Find where the given text appears and provide that cell's center as [X, Y] coordinate. 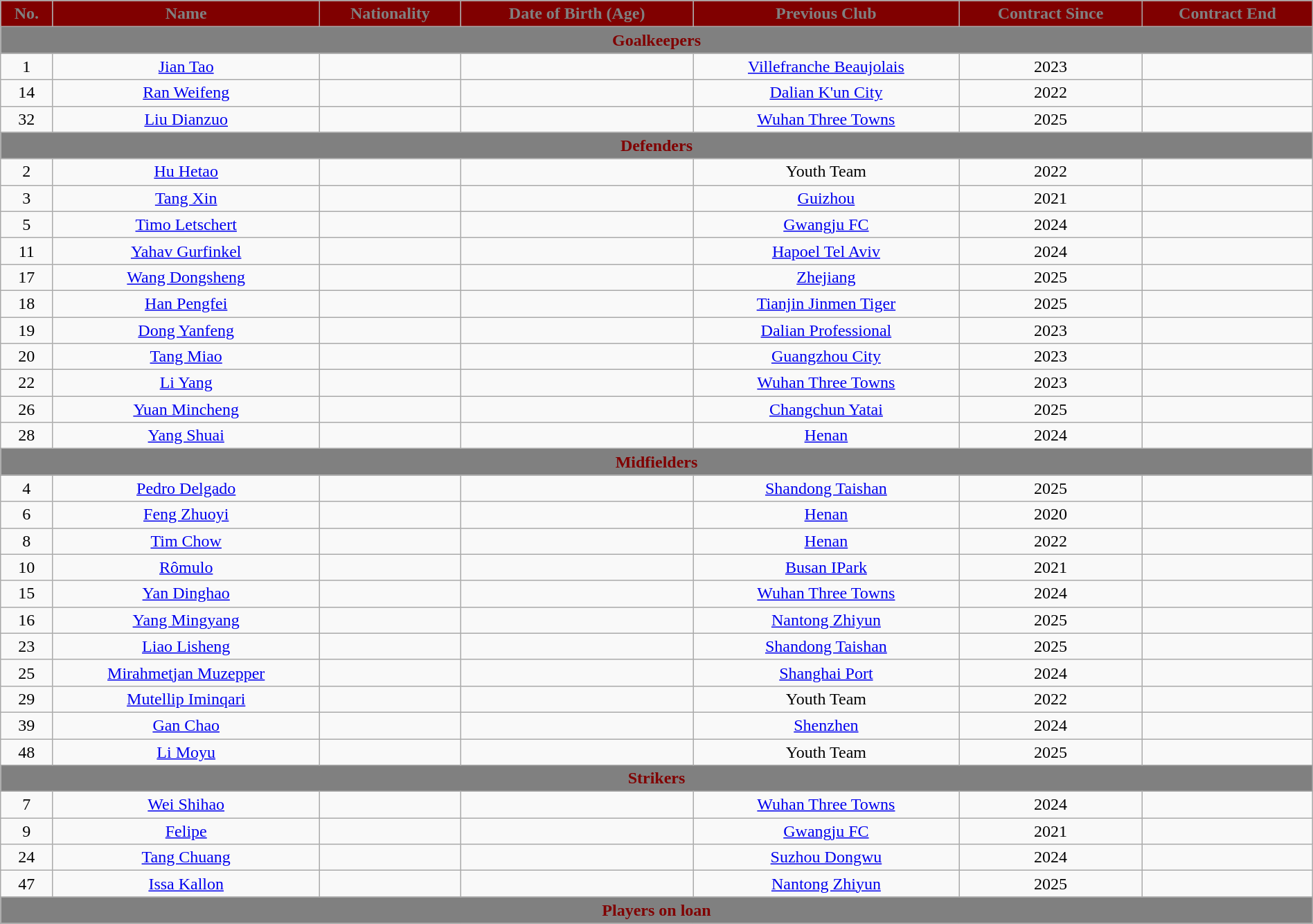
Contract End [1228, 14]
20 [26, 357]
Goalkeepers [656, 40]
17 [26, 277]
7 [26, 805]
Dalian K'un City [825, 93]
Feng Zhuoyi [186, 515]
48 [26, 752]
Issa Kallon [186, 884]
Date of Birth (Age) [577, 14]
Contract Since [1051, 14]
Changchun Yatai [825, 409]
39 [26, 725]
9 [26, 831]
6 [26, 515]
Yahav Gurfinkel [186, 251]
Liao Lisheng [186, 646]
14 [26, 93]
Yuan Mincheng [186, 409]
25 [26, 673]
Players on loan [656, 910]
Mutellip Iminqari [186, 699]
Yang Mingyang [186, 620]
19 [26, 330]
Dong Yanfeng [186, 330]
23 [26, 646]
Pedro Delgado [186, 488]
Dalian Professional [825, 330]
Rômulo [186, 567]
Tang Miao [186, 357]
29 [26, 699]
Midfielders [656, 462]
Nationality [391, 14]
Wei Shihao [186, 805]
8 [26, 541]
Zhejiang [825, 277]
Gan Chao [186, 725]
Li Moyu [186, 752]
Previous Club [825, 14]
32 [26, 119]
Tang Xin [186, 198]
Suzhou Dongwu [825, 858]
Guizhou [825, 198]
24 [26, 858]
11 [26, 251]
Li Yang [186, 383]
47 [26, 884]
15 [26, 594]
Yan Dinghao [186, 594]
2 [26, 172]
22 [26, 383]
Villefranche Beaujolais [825, 66]
Jian Tao [186, 66]
28 [26, 436]
16 [26, 620]
Han Pengfei [186, 303]
Yang Shuai [186, 436]
Tim Chow [186, 541]
10 [26, 567]
2020 [1051, 515]
Liu Dianzuo [186, 119]
Hapoel Tel Aviv [825, 251]
Tianjin Jinmen Tiger [825, 303]
Guangzhou City [825, 357]
Defenders [656, 145]
Strikers [656, 779]
Ran Weifeng [186, 93]
Shanghai Port [825, 673]
Tang Chuang [186, 858]
Felipe [186, 831]
4 [26, 488]
1 [26, 66]
3 [26, 198]
Timo Letschert [186, 224]
Hu Hetao [186, 172]
No. [26, 14]
Mirahmetjan Muzepper [186, 673]
Busan IPark [825, 567]
Name [186, 14]
Shenzhen [825, 725]
26 [26, 409]
Wang Dongsheng [186, 277]
5 [26, 224]
18 [26, 303]
